Output the [x, y] coordinate of the center of the cell containing the given text.  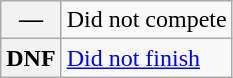
— [31, 20]
DNF [31, 58]
Did not compete [146, 20]
Did not finish [146, 58]
